Return the (x, y) coordinate for the center point of the cell that contains the specified text.  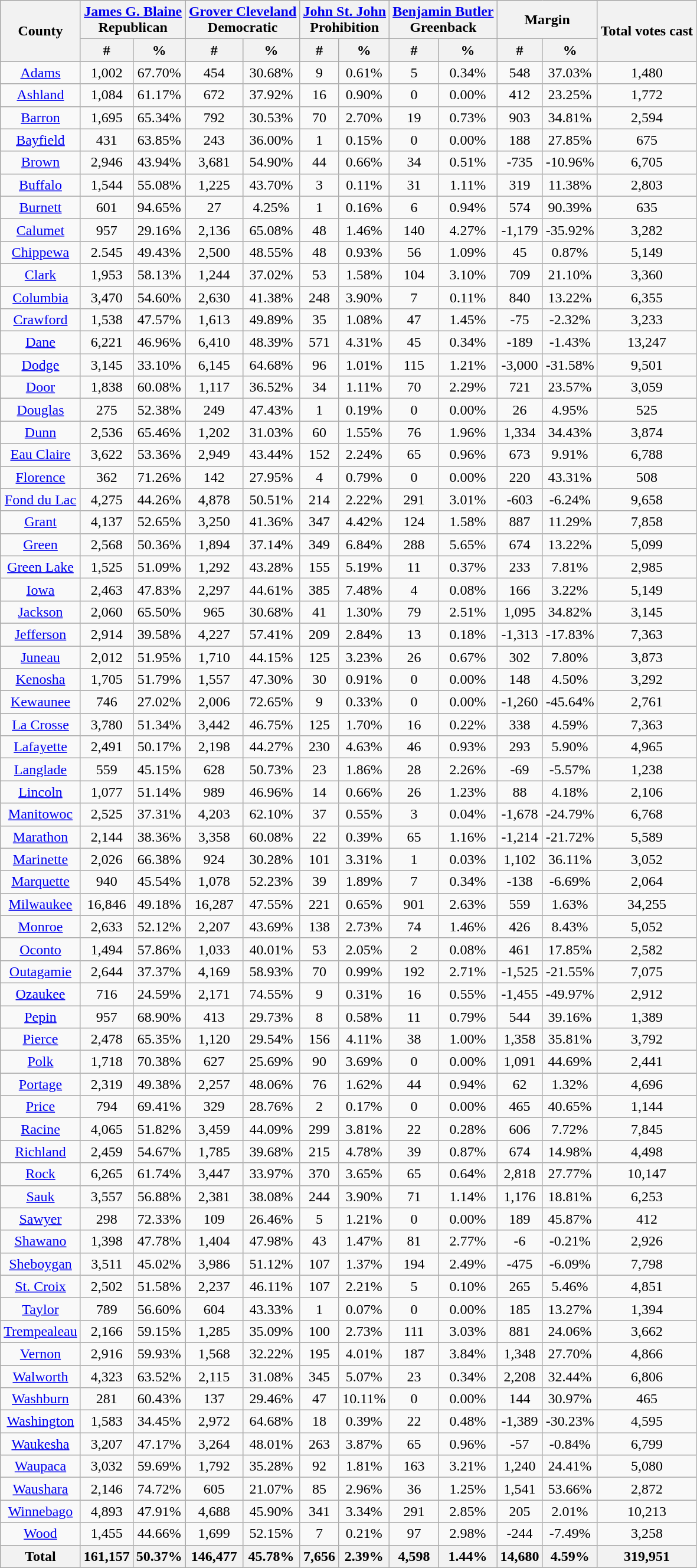
1,699 (214, 1534)
41 (319, 612)
1,772 (647, 95)
940 (106, 882)
Iowa (40, 589)
100 (319, 1331)
Grover ClevelandDemocratic (243, 20)
St. Croix (40, 1286)
2.63% (467, 904)
3,258 (647, 1534)
La Crosse (40, 725)
6,253 (647, 1197)
2,166 (106, 1331)
1.14% (467, 1197)
2,319 (106, 1084)
0.04% (467, 814)
0.67% (467, 657)
51.14% (159, 792)
Oconto (40, 949)
30 (319, 680)
2,208 (519, 1377)
2.05% (364, 949)
142 (214, 477)
4,275 (106, 500)
43.69% (271, 927)
Vernon (40, 1354)
Eau Claire (40, 455)
1,568 (214, 1354)
2,463 (106, 589)
37.31% (159, 814)
1,077 (106, 792)
5,099 (647, 545)
1.09% (467, 252)
71 (414, 1197)
1,394 (647, 1309)
2,146 (106, 1489)
4.31% (364, 343)
-35.92% (570, 230)
-17.83% (570, 634)
2.71% (467, 972)
Dane (40, 343)
51.82% (159, 1129)
4.42% (364, 522)
65.35% (159, 1039)
Rock (40, 1174)
26.46% (271, 1219)
48.06% (271, 1084)
3,780 (106, 725)
0.37% (467, 567)
1,544 (106, 185)
2.70% (364, 118)
Adams (40, 73)
5.46% (570, 1286)
2.39% (364, 1556)
508 (647, 477)
8 (319, 1016)
2,946 (106, 162)
4.63% (364, 747)
2.84% (364, 634)
55.08% (159, 185)
1,494 (106, 949)
51.79% (159, 680)
Kewaunee (40, 702)
38.36% (159, 837)
70.38% (159, 1062)
4,203 (214, 814)
185 (519, 1309)
2,644 (106, 972)
Crawford (40, 320)
4,688 (214, 1511)
Douglas (40, 410)
2,478 (106, 1039)
3,442 (214, 725)
56 (414, 252)
1.86% (364, 770)
32.44% (570, 1377)
6,768 (647, 814)
0.91% (364, 680)
3.84% (467, 1354)
3,358 (214, 837)
1,084 (106, 95)
37.03% (570, 73)
57.86% (159, 949)
319,951 (647, 1556)
2,060 (106, 612)
18 (319, 1422)
43.94% (159, 162)
6,145 (214, 365)
49.18% (159, 904)
27.70% (570, 1354)
30.97% (570, 1399)
220 (519, 477)
1,244 (214, 275)
54.67% (159, 1152)
0.51% (467, 162)
188 (519, 140)
2,144 (106, 837)
4,878 (214, 500)
3,873 (647, 657)
1.01% (364, 365)
-45.64% (570, 702)
1,102 (519, 859)
97 (414, 1534)
5,589 (647, 837)
1.08% (364, 320)
1,695 (106, 118)
14 (319, 792)
2.98% (467, 1534)
Washburn (40, 1399)
1,389 (647, 1016)
Fond du Lac (40, 500)
Dunn (40, 432)
840 (519, 297)
45.78% (271, 1556)
69.41% (159, 1107)
1.89% (364, 882)
7,075 (647, 972)
1,091 (519, 1062)
426 (519, 927)
Waukesha (40, 1444)
2,198 (214, 747)
4,595 (647, 1422)
1.25% (467, 1489)
3,557 (106, 1197)
4,227 (214, 634)
50.17% (159, 747)
Margin (547, 20)
14.98% (570, 1152)
39.58% (159, 634)
2,459 (106, 1152)
Columbia (40, 297)
2,207 (214, 927)
-189 (519, 343)
148 (519, 680)
454 (214, 73)
3.21% (467, 1466)
1,240 (519, 1466)
2,491 (106, 747)
Chippewa (40, 252)
Juneau (40, 657)
Trempealeau (40, 1331)
1,348 (519, 1354)
65.08% (271, 230)
56.60% (159, 1309)
-57 (519, 1444)
54.60% (159, 297)
298 (106, 1219)
2.01% (570, 1511)
2.21% (364, 1286)
2,872 (647, 1489)
49.89% (271, 320)
152 (319, 455)
1,292 (214, 567)
46.75% (271, 725)
1,095 (519, 612)
0.16% (364, 207)
44.26% (159, 500)
1,710 (214, 657)
0.07% (364, 1309)
6,265 (106, 1174)
548 (519, 73)
319 (519, 185)
2.51% (467, 612)
1,705 (106, 680)
Waushara (40, 1489)
11.38% (570, 185)
45.15% (159, 770)
58.93% (271, 972)
4,065 (106, 1129)
461 (519, 949)
338 (519, 725)
1,120 (214, 1039)
-138 (519, 882)
62 (519, 1084)
4,137 (106, 522)
27.77% (570, 1174)
-6.24% (570, 500)
1,541 (519, 1489)
Calumet (40, 230)
74.55% (271, 994)
14,680 (519, 1556)
Marathon (40, 837)
Barron (40, 118)
48.01% (271, 1444)
2,582 (647, 949)
156 (319, 1039)
2,914 (106, 634)
24.41% (570, 1466)
115 (414, 365)
101 (319, 859)
47.30% (271, 680)
1,838 (106, 387)
299 (319, 1129)
6,788 (647, 455)
90.39% (570, 207)
44.61% (271, 589)
263 (319, 1444)
2,803 (647, 185)
349 (319, 545)
2,064 (647, 882)
Outagamie (40, 972)
138 (319, 927)
-24.79% (570, 814)
56.88% (159, 1197)
-1,455 (519, 994)
2,115 (214, 1377)
66.38% (159, 859)
4.01% (364, 1354)
Polk (40, 1062)
205 (519, 1511)
7.80% (570, 657)
Florence (40, 477)
7.72% (570, 1129)
Jackson (40, 612)
2,441 (647, 1062)
4.50% (570, 680)
5,080 (647, 1466)
1.62% (364, 1084)
61.17% (159, 95)
74.72% (159, 1489)
51.09% (159, 567)
47.57% (159, 320)
Ozaukee (40, 994)
Buffalo (40, 185)
59.69% (159, 1466)
5,052 (647, 927)
52.38% (159, 410)
1.23% (467, 792)
0.64% (467, 1174)
-1,179 (519, 230)
574 (519, 207)
2,106 (647, 792)
61.74% (159, 1174)
35 (319, 320)
8.43% (570, 927)
329 (214, 1107)
111 (414, 1331)
52.15% (271, 1534)
2.24% (364, 455)
50.36% (159, 545)
45.02% (159, 1264)
-1,214 (519, 837)
628 (214, 770)
0.21% (364, 1534)
38 (414, 1039)
88 (519, 792)
4,866 (647, 1354)
37 (319, 814)
Winnebago (40, 1511)
1.44% (467, 1556)
29.16% (159, 230)
37.14% (271, 545)
-5.57% (570, 770)
249 (214, 410)
41.36% (271, 522)
3.31% (364, 859)
3,250 (214, 522)
370 (319, 1174)
-31.58% (570, 365)
4,598 (414, 1556)
1,785 (214, 1152)
Lafayette (40, 747)
Taylor (40, 1309)
35.28% (271, 1466)
Sheboygan (40, 1264)
431 (106, 140)
Total (40, 1556)
3,986 (214, 1264)
1,953 (106, 275)
4.11% (364, 1039)
413 (214, 1016)
1.55% (364, 432)
Sawyer (40, 1219)
43.70% (271, 185)
68.90% (159, 1016)
1.63% (570, 904)
901 (414, 904)
43.44% (271, 455)
243 (214, 140)
2,594 (647, 118)
Portage (40, 1084)
29.46% (271, 1399)
3,874 (647, 432)
21.07% (271, 1489)
-1.43% (570, 343)
71.26% (159, 477)
34.43% (570, 432)
65.50% (159, 612)
3,292 (647, 680)
4.18% (570, 792)
Shawano (40, 1241)
4.25% (271, 207)
41.38% (271, 297)
Langlade (40, 770)
Benjamin ButlerGreenback (443, 20)
27.95% (271, 477)
0.19% (364, 410)
30.53% (271, 118)
3,207 (106, 1444)
46.11% (271, 1286)
2,006 (214, 702)
-1,525 (519, 972)
2.96% (364, 1489)
4,965 (647, 747)
Brown (40, 162)
-6.09% (570, 1264)
-603 (519, 500)
2,818 (519, 1174)
5.90% (570, 747)
124 (414, 522)
5.65% (467, 545)
1.30% (364, 612)
Kenosha (40, 680)
789 (106, 1309)
1.96% (467, 432)
52.23% (271, 882)
281 (106, 1399)
230 (319, 747)
0.65% (364, 904)
Sauk (40, 1197)
345 (319, 1377)
67.70% (159, 73)
34,255 (647, 904)
47.55% (271, 904)
0.90% (364, 95)
347 (319, 522)
5.19% (364, 567)
1,404 (214, 1241)
Richland (40, 1152)
104 (414, 275)
244 (319, 1197)
362 (106, 477)
1,525 (106, 567)
137 (214, 1399)
605 (214, 1489)
3,282 (647, 230)
35.81% (570, 1039)
2.85% (467, 1511)
-1,313 (519, 634)
4,696 (647, 1084)
2,171 (214, 994)
31.08% (271, 1377)
1,613 (214, 320)
3.34% (364, 1511)
-6 (519, 1241)
36.52% (271, 387)
-7.49% (570, 1534)
6,705 (647, 162)
51.58% (159, 1286)
673 (519, 455)
44.15% (271, 657)
Pierce (40, 1039)
94.65% (159, 207)
47.43% (271, 410)
1,202 (214, 432)
6,410 (214, 343)
43 (319, 1241)
881 (519, 1331)
63.85% (159, 140)
341 (319, 1511)
1.00% (467, 1039)
29.73% (271, 1016)
49.38% (159, 1084)
54.90% (271, 162)
2,568 (106, 545)
38.08% (271, 1197)
288 (414, 545)
3.81% (364, 1129)
53.66% (570, 1489)
4,851 (647, 1286)
62.10% (271, 814)
2,297 (214, 589)
166 (519, 589)
-1,678 (519, 814)
28 (414, 770)
-0.21% (570, 1241)
2,761 (647, 702)
-475 (519, 1264)
3.22% (570, 589)
293 (519, 747)
Burnett (40, 207)
Jefferson (40, 634)
27.02% (159, 702)
6,806 (647, 1377)
27.85% (570, 140)
40.65% (570, 1107)
Pepin (40, 1016)
24.06% (570, 1331)
50.51% (271, 500)
385 (319, 589)
1,538 (106, 320)
45.90% (271, 1511)
17.85% (570, 949)
48.55% (271, 252)
3.10% (467, 275)
1,480 (647, 73)
59.15% (159, 1331)
County (40, 31)
44.66% (159, 1534)
2,949 (214, 455)
Monroe (40, 927)
John St. JohnProhibition (345, 20)
50.73% (271, 770)
716 (106, 994)
3.65% (364, 1174)
43.33% (271, 1309)
1,718 (106, 1062)
45.87% (570, 1219)
3,470 (106, 297)
3,662 (647, 1331)
23.25% (570, 95)
721 (519, 387)
39.68% (271, 1152)
Door (40, 387)
10,213 (647, 1511)
140 (414, 230)
1,455 (106, 1534)
30.28% (271, 859)
1,002 (106, 73)
10,147 (647, 1174)
81 (414, 1241)
7,656 (319, 1556)
1,285 (214, 1331)
29.54% (271, 1039)
675 (647, 140)
1,225 (214, 185)
965 (214, 612)
65.46% (159, 432)
2,525 (106, 814)
7.48% (364, 589)
2,136 (214, 230)
146,477 (214, 1556)
Washington (40, 1422)
2,912 (647, 994)
2,381 (214, 1197)
2.49% (467, 1264)
302 (519, 657)
-21.72% (570, 837)
5.07% (364, 1377)
59.93% (159, 1354)
2,257 (214, 1084)
60.43% (159, 1399)
44.27% (271, 747)
31.03% (271, 432)
34.81% (570, 118)
10.11% (364, 1399)
2.77% (467, 1241)
27 (214, 207)
1,238 (647, 770)
606 (519, 1129)
0.10% (467, 1286)
2.545 (106, 252)
-75 (519, 320)
Bayfield (40, 140)
1.16% (467, 837)
2,630 (214, 297)
192 (414, 972)
85 (319, 1489)
2,536 (106, 432)
9,658 (647, 500)
Price (40, 1107)
3,511 (106, 1264)
1.47% (364, 1241)
924 (214, 859)
74 (414, 927)
1,583 (106, 1422)
-30.23% (570, 1422)
0.15% (364, 140)
James G. BlaineRepublican (133, 20)
19 (414, 118)
2,985 (647, 567)
4.27% (467, 230)
2,237 (214, 1286)
792 (214, 118)
63.52% (159, 1377)
51.95% (159, 657)
34.45% (159, 1422)
1.81% (364, 1466)
3,459 (214, 1129)
36.11% (570, 859)
233 (519, 567)
-21.55% (570, 972)
525 (647, 410)
109 (214, 1219)
7,845 (647, 1129)
48.39% (271, 343)
23.57% (570, 387)
2,972 (214, 1422)
16,846 (106, 904)
47.17% (159, 1444)
0.99% (364, 972)
0.48% (467, 1422)
37.37% (159, 972)
3,264 (214, 1444)
7,858 (647, 522)
1,117 (214, 387)
3.69% (364, 1062)
0.28% (467, 1129)
163 (414, 1466)
571 (319, 343)
35.09% (271, 1331)
3.23% (364, 657)
3,681 (214, 162)
746 (106, 702)
Total votes cast (647, 31)
60 (319, 432)
47.98% (271, 1241)
0.33% (364, 702)
65.34% (159, 118)
-69 (519, 770)
161,157 (106, 1556)
903 (519, 118)
-244 (519, 1534)
44.69% (570, 1062)
0.31% (364, 994)
1,334 (519, 432)
0.58% (364, 1016)
3.03% (467, 1331)
-735 (519, 162)
1.45% (467, 320)
33.97% (271, 1174)
31 (414, 185)
0.17% (364, 1107)
25.69% (271, 1062)
2,500 (214, 252)
40.01% (271, 949)
6,221 (106, 343)
989 (214, 792)
2,012 (106, 657)
36 (414, 1489)
2,916 (106, 1354)
2,502 (106, 1286)
51.34% (159, 725)
Racine (40, 1129)
49.43% (159, 252)
79 (414, 612)
4,323 (106, 1377)
90 (319, 1062)
-2.32% (570, 320)
6 (414, 207)
4,169 (214, 972)
37.02% (271, 275)
3,032 (106, 1466)
1.32% (570, 1084)
1,078 (214, 882)
3.87% (364, 1444)
33.10% (159, 365)
4.78% (364, 1152)
627 (214, 1062)
635 (647, 207)
2,926 (647, 1241)
-6.69% (570, 882)
215 (319, 1152)
1.37% (364, 1264)
Manitowoc (40, 814)
2,026 (106, 859)
3.01% (467, 500)
Green Lake (40, 567)
0.61% (364, 73)
1,033 (214, 949)
18.81% (570, 1197)
0.22% (467, 725)
72.33% (159, 1219)
-10.96% (570, 162)
194 (414, 1264)
3,447 (214, 1174)
-1,389 (519, 1422)
265 (519, 1286)
2.22% (364, 500)
Marinette (40, 859)
13 (414, 634)
214 (319, 500)
2.29% (467, 387)
46 (414, 747)
2.26% (467, 770)
43.28% (271, 567)
Marquette (40, 882)
Grant (40, 522)
Milwaukee (40, 904)
-49.97% (570, 994)
13.27% (570, 1309)
4,498 (647, 1152)
-3,000 (519, 365)
47.83% (159, 589)
7.81% (570, 567)
4,893 (106, 1511)
709 (519, 275)
52.65% (159, 522)
275 (106, 410)
Clark (40, 275)
604 (214, 1309)
13,247 (647, 343)
187 (414, 1354)
32.22% (271, 1354)
Green (40, 545)
1,792 (214, 1466)
794 (106, 1107)
9,501 (647, 365)
Wood (40, 1534)
544 (519, 1016)
1,176 (519, 1197)
0.03% (467, 859)
21.10% (570, 275)
53.36% (159, 455)
1.70% (364, 725)
52.12% (159, 927)
3,059 (647, 387)
189 (519, 1219)
51.12% (271, 1264)
3,233 (647, 320)
1,358 (519, 1039)
47.91% (159, 1511)
50.37% (159, 1556)
0.18% (467, 634)
6,355 (647, 297)
6,799 (647, 1444)
11.29% (570, 522)
72.65% (271, 702)
155 (319, 567)
3,052 (647, 859)
96 (319, 365)
4.95% (570, 410)
28.76% (271, 1107)
57.41% (271, 634)
221 (319, 904)
34.82% (570, 612)
Waupaca (40, 1466)
47.78% (159, 1241)
Lincoln (40, 792)
-1,260 (519, 702)
209 (319, 634)
24.59% (159, 994)
195 (319, 1354)
887 (519, 522)
36.00% (271, 140)
58.13% (159, 275)
39.16% (570, 1016)
44.09% (271, 1129)
1,144 (647, 1107)
92 (319, 1466)
1,557 (214, 680)
0.73% (467, 118)
3,792 (647, 1039)
3,360 (647, 275)
Dodge (40, 365)
9.91% (570, 455)
6.84% (364, 545)
Walworth (40, 1377)
37.92% (271, 95)
7,798 (647, 1264)
16,287 (214, 904)
43.31% (570, 477)
45.54% (159, 882)
1,398 (106, 1241)
672 (214, 95)
-0.84% (570, 1444)
2,633 (106, 927)
1,894 (214, 545)
144 (519, 1399)
3,622 (106, 455)
248 (319, 297)
Ashland (40, 95)
601 (106, 207)
